Identify which cell holds the provided text, then report its (x, y) central coordinate. 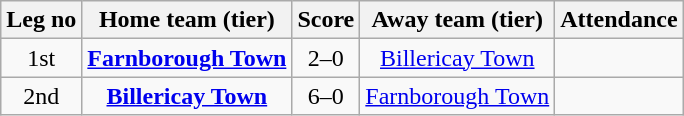
Leg no (42, 20)
Score (326, 20)
Away team (tier) (458, 20)
Home team (tier) (187, 20)
Attendance (619, 20)
6–0 (326, 96)
1st (42, 58)
2–0 (326, 58)
2nd (42, 96)
